Locate the cell with the specified text and output its [X, Y] center coordinate. 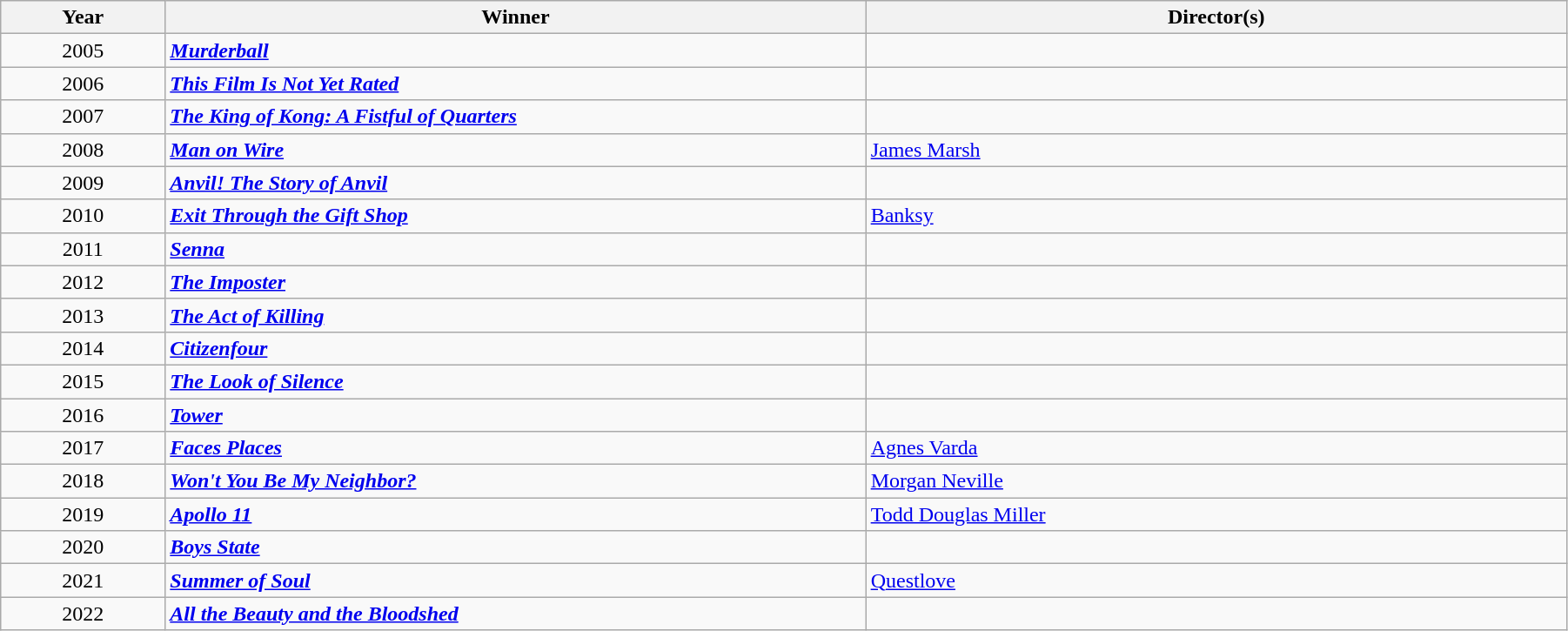
Winner [515, 17]
The Act of Killing [515, 315]
Man on Wire [515, 150]
The Look of Silence [515, 381]
Morgan Neville [1216, 481]
Agnes Varda [1216, 448]
Citizenfour [515, 348]
This Film Is Not Yet Rated [515, 84]
2009 [84, 183]
Apollo 11 [515, 514]
2008 [84, 150]
2005 [84, 50]
2006 [84, 84]
Exit Through the Gift Shop [515, 216]
Tower [515, 415]
Year [84, 17]
2016 [84, 415]
Summer of Soul [515, 581]
2010 [84, 216]
James Marsh [1216, 150]
2017 [84, 448]
2020 [84, 547]
Questlove [1216, 581]
2011 [84, 249]
Senna [515, 249]
2014 [84, 348]
The Imposter [515, 282]
Anvil! The Story of Anvil [515, 183]
All the Beauty and the Bloodshed [515, 614]
Banksy [1216, 216]
Director(s) [1216, 17]
2012 [84, 282]
2007 [84, 117]
The King of Kong: A Fistful of Quarters [515, 117]
2018 [84, 481]
Boys State [515, 547]
Todd Douglas Miller [1216, 514]
2013 [84, 315]
Won't You Be My Neighbor? [515, 481]
2021 [84, 581]
2015 [84, 381]
2019 [84, 514]
2022 [84, 614]
Murderball [515, 50]
Faces Places [515, 448]
